Capture the cell that displays the provided text and extract its [X, Y] central coordinate. 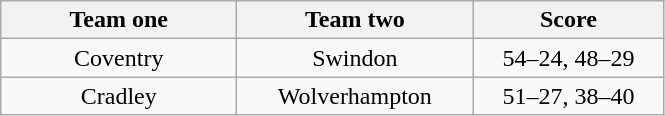
Wolverhampton [355, 96]
Coventry [119, 58]
Team two [355, 20]
Swindon [355, 58]
Cradley [119, 96]
Team one [119, 20]
51–27, 38–40 [568, 96]
Score [568, 20]
54–24, 48–29 [568, 58]
